Extract the (X, Y) coordinate from the center of the cell holding the provided text.  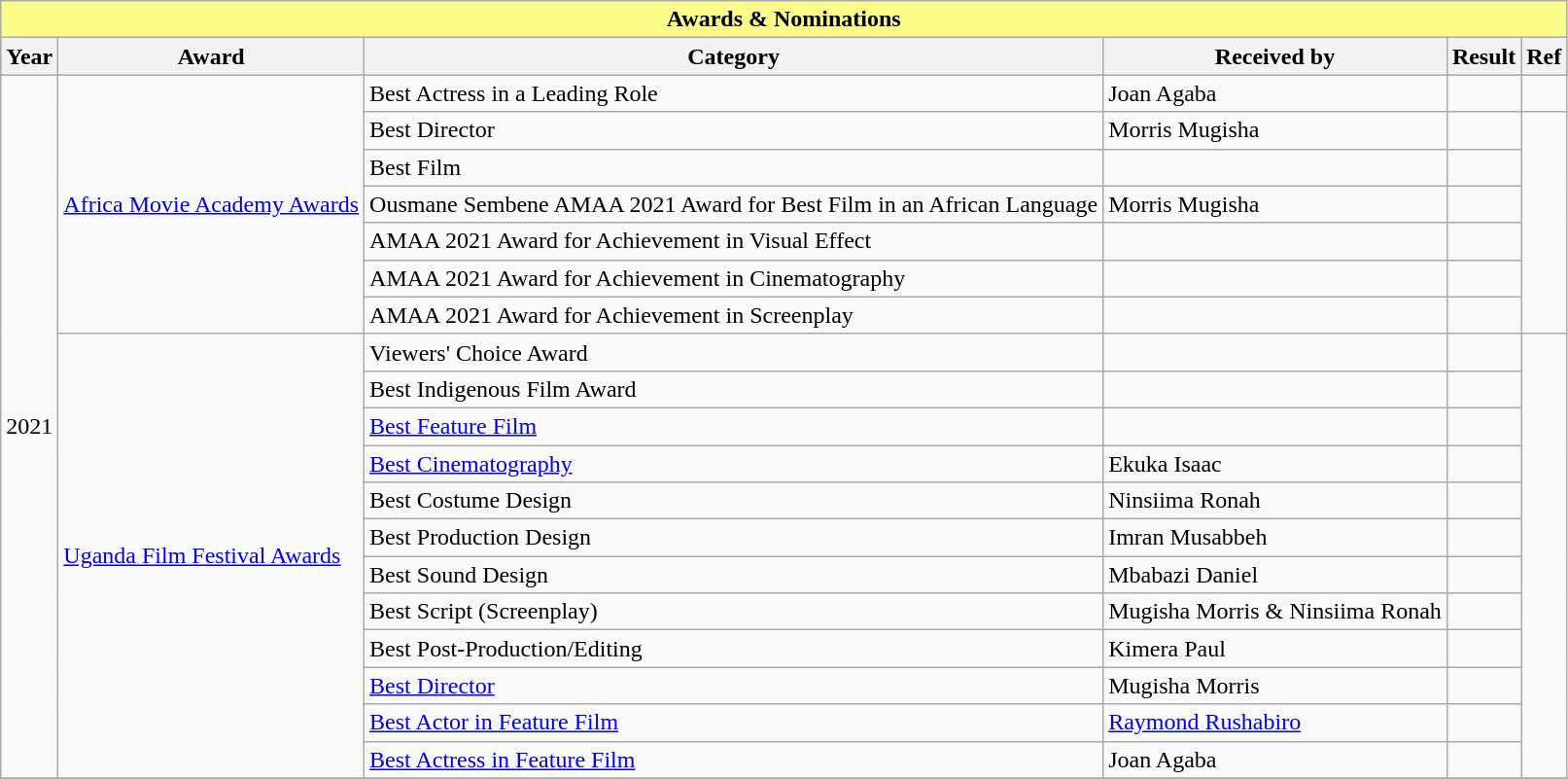
Mugisha Morris & Ninsiima Ronah (1275, 612)
Year (29, 56)
Imran Musabbeh (1275, 538)
Ninsiima Ronah (1275, 501)
Ekuka Isaac (1275, 464)
Kimera Paul (1275, 649)
Best Indigenous Film Award (734, 389)
Ousmane Sembene AMAA 2021 Award for Best Film in an African Language (734, 204)
Best Sound Design (734, 575)
Mugisha Morris (1275, 686)
Best Costume Design (734, 501)
Raymond Rushabiro (1275, 723)
Best Feature Film (734, 426)
2021 (29, 426)
Uganda Film Festival Awards (212, 556)
Received by (1275, 56)
Best Actor in Feature Film (734, 723)
Awards & Nominations (784, 19)
AMAA 2021 Award for Achievement in Screenplay (734, 315)
Viewers' Choice Award (734, 352)
Best Film (734, 167)
Best Post-Production/Editing (734, 649)
Best Actress in Feature Film (734, 760)
Category (734, 56)
Best Cinematography (734, 464)
AMAA 2021 Award for Achievement in Visual Effect (734, 241)
Best Actress in a Leading Role (734, 93)
Africa Movie Academy Awards (212, 204)
Ref (1544, 56)
Best Production Design (734, 538)
Best Script (Screenplay) (734, 612)
Award (212, 56)
AMAA 2021 Award for Achievement in Cinematography (734, 278)
Mbabazi Daniel (1275, 575)
Result (1483, 56)
